Scan for the cell matching the given text and deliver its (x, y) coordinate at center. 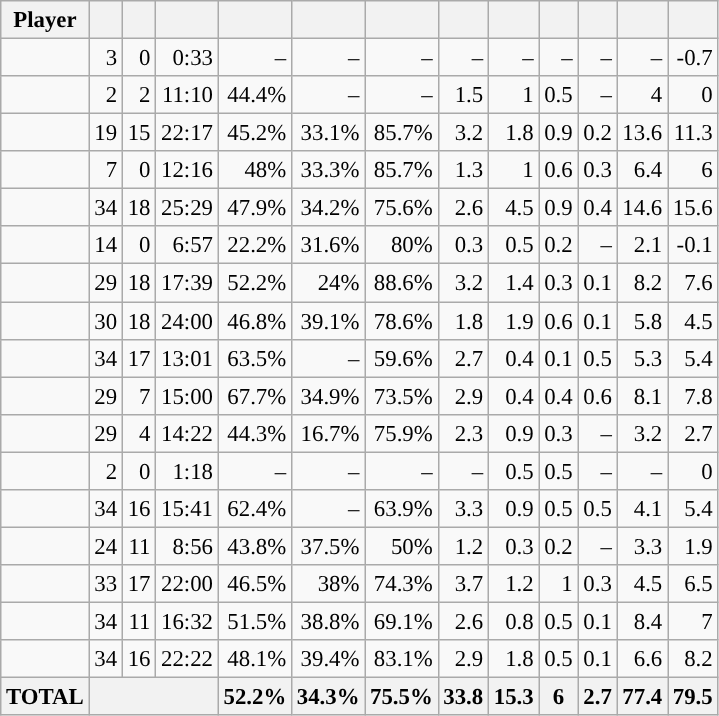
2.3 (463, 433)
19 (106, 133)
38.8% (328, 621)
46.8% (254, 321)
15:41 (188, 509)
1:18 (188, 471)
16:32 (188, 621)
22:22 (188, 659)
63.9% (402, 509)
4.1 (642, 509)
33.8 (463, 697)
50% (402, 546)
44.4% (254, 95)
43.8% (254, 546)
38% (328, 584)
88.6% (402, 283)
7.8 (693, 396)
78.6% (402, 321)
6:57 (188, 245)
0:33 (188, 58)
22:00 (188, 584)
67.7% (254, 396)
15:00 (188, 396)
15.6 (693, 208)
1.4 (513, 283)
39.4% (328, 659)
16.7% (328, 433)
34.3% (328, 697)
17:39 (188, 283)
80% (402, 245)
45.2% (254, 133)
33.3% (328, 170)
44.3% (254, 433)
25:29 (188, 208)
-0.1 (693, 245)
15.3 (513, 697)
30 (106, 321)
46.5% (254, 584)
6.4 (642, 170)
74.3% (402, 584)
13:01 (188, 358)
0.8 (513, 621)
75.5% (402, 697)
33.1% (328, 133)
7.6 (693, 283)
75.6% (402, 208)
6.6 (642, 659)
73.5% (402, 396)
14:22 (188, 433)
75.9% (402, 433)
15 (138, 133)
13.6 (642, 133)
22:17 (188, 133)
31.6% (328, 245)
62.4% (254, 509)
24:00 (188, 321)
8.4 (642, 621)
3 (106, 58)
48.1% (254, 659)
51.5% (254, 621)
47.9% (254, 208)
5.8 (642, 321)
39.1% (328, 321)
69.1% (402, 621)
34.2% (328, 208)
83.1% (402, 659)
1.3 (463, 170)
11:10 (188, 95)
77.4 (642, 697)
24% (328, 283)
-0.7 (693, 58)
6.5 (693, 584)
37.5% (328, 546)
8.1 (642, 396)
24 (106, 546)
8:56 (188, 546)
12:16 (188, 170)
59.6% (402, 358)
1.5 (463, 95)
11.3 (693, 133)
5.3 (642, 358)
3.7 (463, 584)
33 (106, 584)
2.1 (642, 245)
TOTAL (45, 697)
63.5% (254, 358)
79.5 (693, 697)
14.6 (642, 208)
22.2% (254, 245)
14 (106, 245)
48% (254, 170)
Player (45, 20)
34.9% (328, 396)
